Output the (x, y) coordinate of the center of the cell containing the given text.  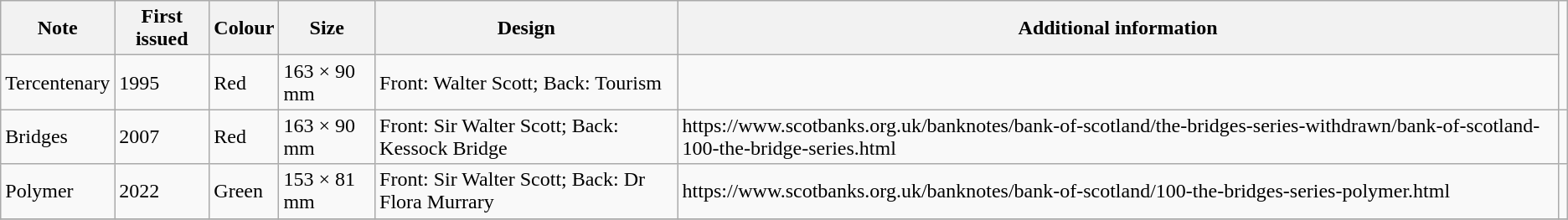
First issued (162, 28)
https://www.scotbanks.org.uk/banknotes/bank-of-scotland/100-the-bridges-series-polymer.html (1117, 191)
Front: Sir Walter Scott; Back: Dr Flora Murrary (527, 191)
Additional information (1117, 28)
Green (245, 191)
Design (527, 28)
Colour (245, 28)
Polymer (58, 191)
Size (327, 28)
Front: Walter Scott; Back: Tourism (527, 82)
153 × 81 mm (327, 191)
Front: Sir Walter Scott; Back: Kessock Bridge (527, 137)
https://www.scotbanks.org.uk/banknotes/bank-of-scotland/the-bridges-series-withdrawn/bank-of-scotland-100-the-bridge-series.html (1117, 137)
Tercentenary (58, 82)
Bridges (58, 137)
1995 (162, 82)
2022 (162, 191)
2007 (162, 137)
Note (58, 28)
